Search for the cell housing the specified text and yield its [x, y] center coordinate. 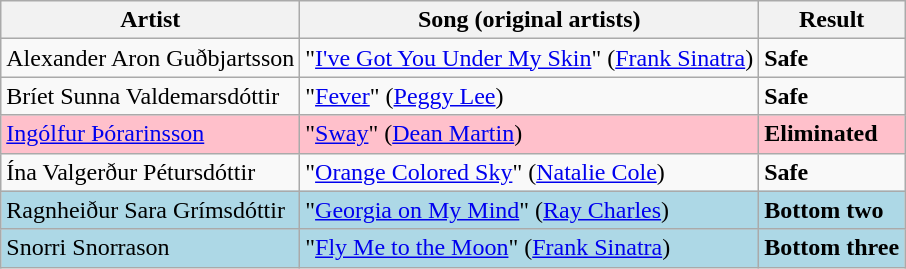
Eliminated [832, 134]
"Fly Me to the Moon" (Frank Sinatra) [530, 248]
Ína Valgerður Pétursdóttir [150, 172]
Song (original artists) [530, 20]
Artist [150, 20]
"I've Got You Under My Skin" (Frank Sinatra) [530, 58]
"Georgia on My Mind" (Ray Charles) [530, 210]
Bottom three [832, 248]
"Fever" (Peggy Lee) [530, 96]
Bríet Sunna Valdemarsdóttir [150, 96]
Snorri Snorrason [150, 248]
"Sway" (Dean Martin) [530, 134]
"Orange Colored Sky" (Natalie Cole) [530, 172]
Result [832, 20]
Ingólfur Þórarinsson [150, 134]
Ragnheiður Sara Grímsdóttir [150, 210]
Alexander Aron Guðbjartsson [150, 58]
Bottom two [832, 210]
